Scan for the cell matching the given text and deliver its (X, Y) coordinate at center. 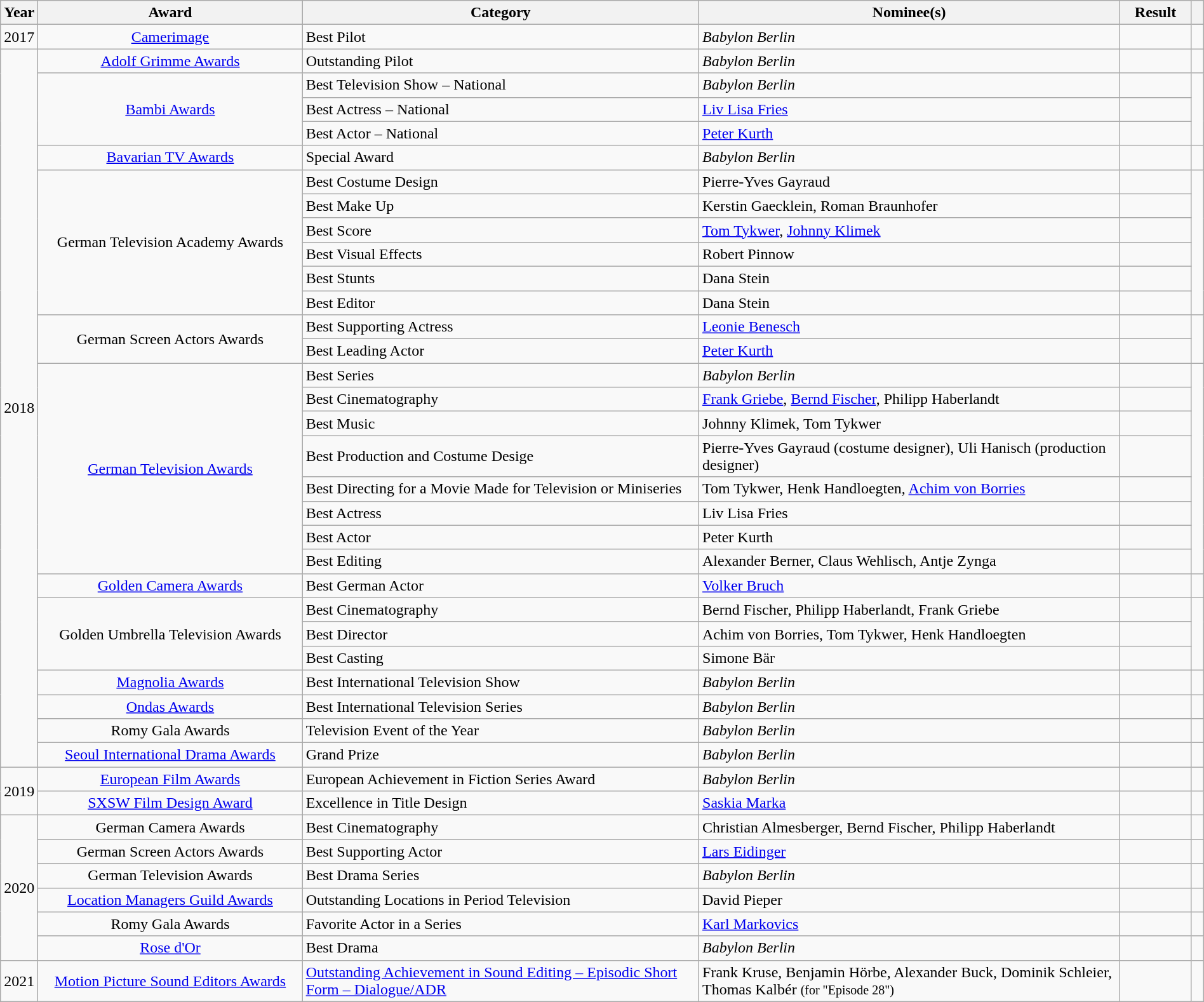
Best Actress – National (500, 109)
Pierre-Yves Gayraud (costume designer), Uli Hanisch (production designer) (909, 456)
Adolf Grimme Awards (170, 61)
2020 (19, 888)
Outstanding Achievement in Sound Editing – Episodic Short Form – Dialogue/ADR (500, 980)
David Pieper (909, 900)
Favorite Actor in a Series (500, 924)
Best Make Up (500, 206)
Camerimage (170, 37)
Karl Markovics (909, 924)
Frank Griebe, Bernd Fischer, Philipp Haberlandt (909, 399)
Motion Picture Sound Editors Awards (170, 980)
Best German Actor (500, 585)
Bavarian TV Awards (170, 157)
Robert Pinnow (909, 254)
Best Music (500, 424)
Best Supporting Actress (500, 327)
Christian Almesberger, Bernd Fischer, Philipp Haberlandt (909, 827)
Achim von Borries, Tom Tykwer, Henk Handloegten (909, 634)
Best Costume Design (500, 182)
2017 (19, 37)
Best Drama (500, 948)
Leonie Benesch (909, 327)
Saskia Marka (909, 803)
Nominee(s) (909, 13)
German Camera Awards (170, 827)
Excellence in Title Design (500, 803)
Result (1156, 13)
Best Score (500, 230)
Best Leading Actor (500, 351)
Lars Eidinger (909, 852)
2021 (19, 980)
Outstanding Pilot (500, 61)
Best Supporting Actor (500, 852)
Best Directing for a Movie Made for Television or Miniseries (500, 489)
Tom Tykwer, Johnny Klimek (909, 230)
Golden Umbrella Television Awards (170, 634)
Best International Television Series (500, 707)
European Achievement in Fiction Series Award (500, 779)
Location Managers Guild Awards (170, 900)
Best Production and Costume Desige (500, 456)
Best Editing (500, 561)
European Film Awards (170, 779)
Seoul International Drama Awards (170, 755)
2019 (19, 791)
Best Pilot (500, 37)
Best Drama Series (500, 876)
Best Visual Effects (500, 254)
Pierre-Yves Gayraud (909, 182)
Volker Bruch (909, 585)
Best Casting (500, 658)
Year (19, 13)
Alexander Berner, Claus Wehlisch, Antje Zynga (909, 561)
Tom Tykwer, Henk Handloegten, Achim von Borries (909, 489)
Best Actor (500, 537)
German Television Academy Awards (170, 242)
Frank Kruse, Benjamin Hörbe, Alexander Buck, Dominik Schleier, Thomas Kalbér (for "Episode 28") (909, 980)
Simone Bär (909, 658)
Johnny Klimek, Tom Tykwer (909, 424)
Best Actor – National (500, 133)
Best International Television Show (500, 682)
Rose d'Or (170, 948)
Category (500, 13)
Best Director (500, 634)
Best Stunts (500, 278)
Best Series (500, 375)
Award (170, 13)
2018 (19, 408)
Best Actress (500, 513)
Ondas Awards (170, 707)
Golden Camera Awards (170, 585)
SXSW Film Design Award (170, 803)
Bernd Fischer, Philipp Haberlandt, Frank Griebe (909, 610)
Television Event of the Year (500, 731)
Special Award (500, 157)
Grand Prize (500, 755)
Magnolia Awards (170, 682)
Best Television Show – National (500, 85)
Best Editor (500, 303)
Kerstin Gaecklein, Roman Braunhofer (909, 206)
Outstanding Locations in Period Television (500, 900)
Bambi Awards (170, 109)
